Find where the given text appears and provide that cell's center as [X, Y] coordinate. 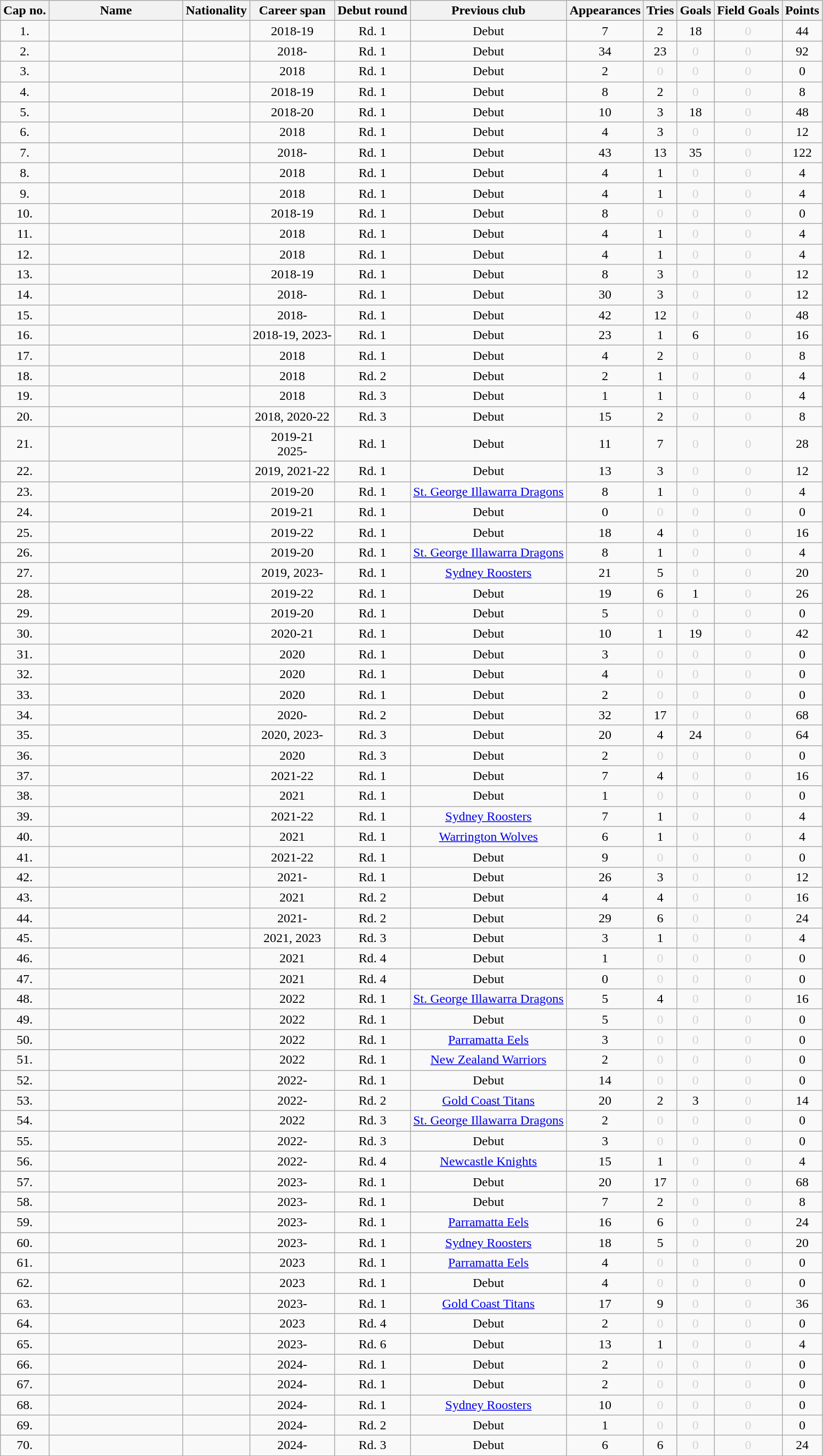
11 [605, 444]
68. [25, 1405]
2019, 2021-22 [292, 471]
Warrington Wolves [488, 836]
35. [25, 735]
21 [605, 573]
24. [25, 512]
2018, 2020-22 [292, 416]
1. [25, 31]
21. [25, 444]
39. [25, 816]
Tries [660, 11]
25. [25, 532]
35 [696, 152]
2020- [292, 715]
Rd. 6 [373, 1344]
19. [25, 396]
42. [25, 877]
32. [25, 674]
13. [25, 275]
44 [802, 31]
58. [25, 1202]
40. [25, 836]
17. [25, 356]
67. [25, 1385]
Field Goals [748, 11]
Debut round [373, 11]
12. [25, 254]
59. [25, 1222]
2018-20 [292, 112]
65. [25, 1344]
53. [25, 1100]
38. [25, 796]
43 [605, 152]
50. [25, 1040]
30. [25, 634]
56. [25, 1161]
92 [802, 51]
29. [25, 614]
55. [25, 1141]
37. [25, 776]
41. [25, 857]
18. [25, 376]
8. [25, 173]
2018-19, 2023- [292, 335]
69. [25, 1425]
2. [25, 51]
61. [25, 1263]
Name [116, 11]
54. [25, 1121]
43. [25, 897]
47. [25, 979]
Goals [696, 11]
27. [25, 573]
32 [605, 715]
9. [25, 193]
7. [25, 152]
62. [25, 1283]
14. [25, 295]
29 [605, 918]
36. [25, 755]
2020-21 [292, 634]
Career span [292, 11]
15. [25, 315]
Previous club [488, 11]
66. [25, 1364]
22. [25, 471]
2020, 2023- [292, 735]
28 [802, 444]
34. [25, 715]
30 [605, 295]
63. [25, 1304]
44. [25, 918]
57. [25, 1181]
Nationality [216, 11]
46. [25, 959]
New Zealand Warriors [488, 1060]
34 [605, 51]
122 [802, 152]
20. [25, 416]
70. [25, 1445]
52. [25, 1080]
64. [25, 1324]
36 [802, 1304]
16. [25, 335]
48. [25, 999]
4. [25, 92]
26. [25, 552]
2019-212025- [292, 444]
31. [25, 654]
51. [25, 1060]
5. [25, 112]
11. [25, 234]
33. [25, 695]
3. [25, 71]
Appearances [605, 11]
2019-21 [292, 512]
45. [25, 938]
Newcastle Knights [488, 1161]
64 [802, 735]
Points [802, 11]
28. [25, 593]
60. [25, 1243]
10. [25, 213]
2019, 2023- [292, 573]
23. [25, 492]
49. [25, 1019]
6. [25, 132]
2021, 2023 [292, 938]
Cap no. [25, 11]
